Scan for the cell matching the given text and deliver its [x, y] coordinate at center. 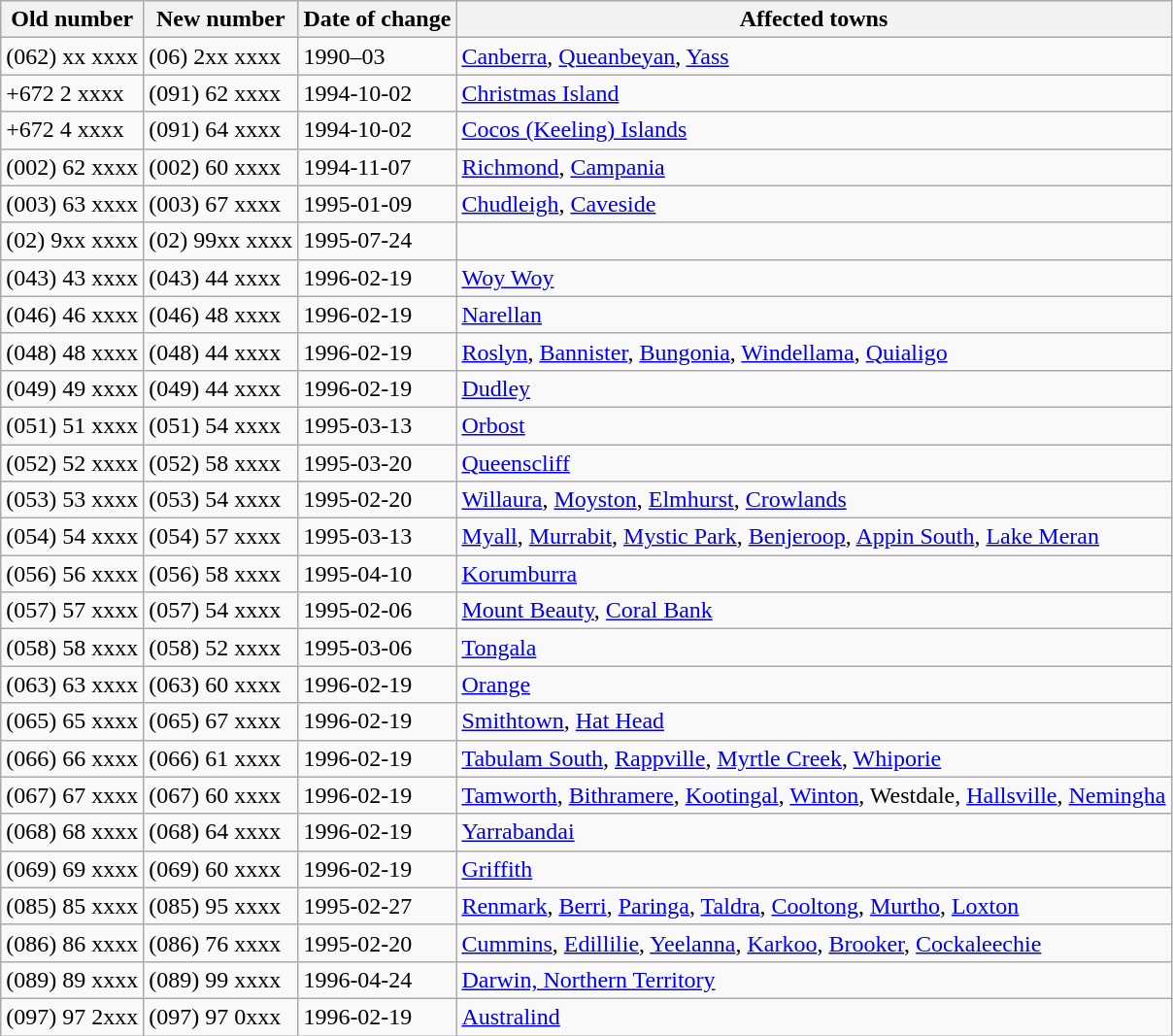
Canberra, Queanbeyan, Yass [814, 56]
(058) 52 xxxx [221, 648]
(086) 76 xxxx [221, 943]
Myall, Murrabit, Mystic Park, Benjeroop, Appin South, Lake Meran [814, 537]
(056) 56 xxxx [72, 574]
(002) 60 xxxx [221, 167]
Roslyn, Bannister, Bungonia, Windellama, Quialigo [814, 351]
(066) 66 xxxx [72, 758]
(003) 63 xxxx [72, 204]
(085) 95 xxxx [221, 906]
Korumburra [814, 574]
(089) 99 xxxx [221, 980]
Orbost [814, 425]
(063) 63 xxxx [72, 685]
(062) xx xxxx [72, 56]
(091) 62 xxxx [221, 93]
(056) 58 xxxx [221, 574]
+672 2 xxxx [72, 93]
(052) 52 xxxx [72, 463]
1995-02-27 [377, 906]
Mount Beauty, Coral Bank [814, 611]
Yarrabandai [814, 832]
(048) 44 xxxx [221, 351]
Tabulam South, Rappville, Myrtle Creek, Whiporie [814, 758]
1995-03-06 [377, 648]
Date of change [377, 19]
Renmark, Berri, Paringa, Taldra, Cooltong, Murtho, Loxton [814, 906]
Chudleigh, Caveside [814, 204]
1995-01-09 [377, 204]
Australind [814, 1017]
(003) 67 xxxx [221, 204]
(002) 62 xxxx [72, 167]
(048) 48 xxxx [72, 351]
Orange [814, 685]
(054) 54 xxxx [72, 537]
(051) 51 xxxx [72, 425]
Cocos (Keeling) Islands [814, 130]
Dudley [814, 388]
Tamworth, Bithramere, Kootingal, Winton, Westdale, Hallsville, Nemingha [814, 795]
Old number [72, 19]
(058) 58 xxxx [72, 648]
(049) 44 xxxx [221, 388]
Griffith [814, 869]
(054) 57 xxxx [221, 537]
(068) 64 xxxx [221, 832]
Affected towns [814, 19]
(051) 54 xxxx [221, 425]
(086) 86 xxxx [72, 943]
+672 4 xxxx [72, 130]
(043) 44 xxxx [221, 278]
Christmas Island [814, 93]
(046) 46 xxxx [72, 315]
(089) 89 xxxx [72, 980]
New number [221, 19]
1994-11-07 [377, 167]
(067) 60 xxxx [221, 795]
Darwin, Northern Territory [814, 980]
(02) 99xx xxxx [221, 241]
(043) 43 xxxx [72, 278]
1995-04-10 [377, 574]
(049) 49 xxxx [72, 388]
1996-04-24 [377, 980]
(046) 48 xxxx [221, 315]
1990–03 [377, 56]
1995-02-06 [377, 611]
(066) 61 xxxx [221, 758]
(052) 58 xxxx [221, 463]
(065) 67 xxxx [221, 721]
1995-03-20 [377, 463]
(06) 2xx xxxx [221, 56]
1995-07-24 [377, 241]
Woy Woy [814, 278]
(085) 85 xxxx [72, 906]
Willaura, Moyston, Elmhurst, Crowlands [814, 500]
Narellan [814, 315]
(069) 60 xxxx [221, 869]
(091) 64 xxxx [221, 130]
(065) 65 xxxx [72, 721]
(063) 60 xxxx [221, 685]
(068) 68 xxxx [72, 832]
(057) 57 xxxx [72, 611]
(053) 53 xxxx [72, 500]
Queenscliff [814, 463]
Tongala [814, 648]
(097) 97 2xxx [72, 1017]
(02) 9xx xxxx [72, 241]
(067) 67 xxxx [72, 795]
(053) 54 xxxx [221, 500]
Smithtown, Hat Head [814, 721]
Richmond, Campania [814, 167]
(069) 69 xxxx [72, 869]
(057) 54 xxxx [221, 611]
Cummins, Edillilie, Yeelanna, Karkoo, Brooker, Cockaleechie [814, 943]
(097) 97 0xxx [221, 1017]
